Search for the cell housing the specified text and yield its (X, Y) center coordinate. 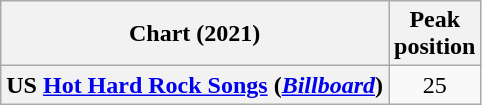
Peakposition (435, 34)
US Hot Hard Rock Songs (Billboard) (195, 85)
25 (435, 85)
Chart (2021) (195, 34)
